Pinpoint the cell where the given text exists, returning its [X, Y] midpoint coordinate. 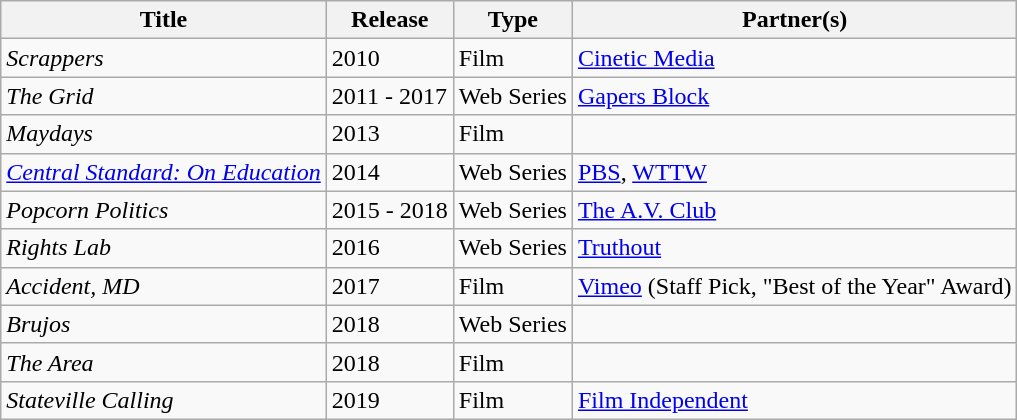
Rights Lab [164, 248]
The A.V. Club [794, 210]
Brujos [164, 324]
Truthout [794, 248]
Release [390, 20]
Popcorn Politics [164, 210]
2010 [390, 58]
Cinetic Media [794, 58]
2011 - 2017 [390, 96]
Partner(s) [794, 20]
Gapers Block [794, 96]
Maydays [164, 134]
The Area [164, 362]
PBS, WTTW [794, 172]
Vimeo (Staff Pick, "Best of the Year" Award) [794, 286]
2019 [390, 400]
Stateville Calling [164, 400]
The Grid [164, 96]
Accident, MD [164, 286]
Scrappers [164, 58]
2016 [390, 248]
2014 [390, 172]
Film Independent [794, 400]
Title [164, 20]
2013 [390, 134]
2015 - 2018 [390, 210]
Type [512, 20]
Central Standard: On Education [164, 172]
2017 [390, 286]
